Return the (x, y) coordinate for the center point of the cell that contains the specified text.  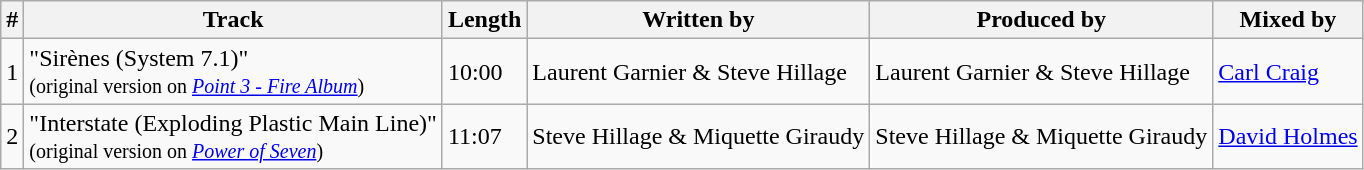
1 (12, 72)
Track (234, 20)
David Holmes (1288, 136)
Written by (698, 20)
Produced by (1042, 20)
Mixed by (1288, 20)
Length (484, 20)
"Interstate (Exploding Plastic Main Line)" (original version on Power of Seven) (234, 136)
11:07 (484, 136)
Carl Craig (1288, 72)
# (12, 20)
"Sirènes (System 7.1)" (original version on Point 3 - Fire Album) (234, 72)
2 (12, 136)
10:00 (484, 72)
